Locate the cell with the specified text and output its (x, y) center coordinate. 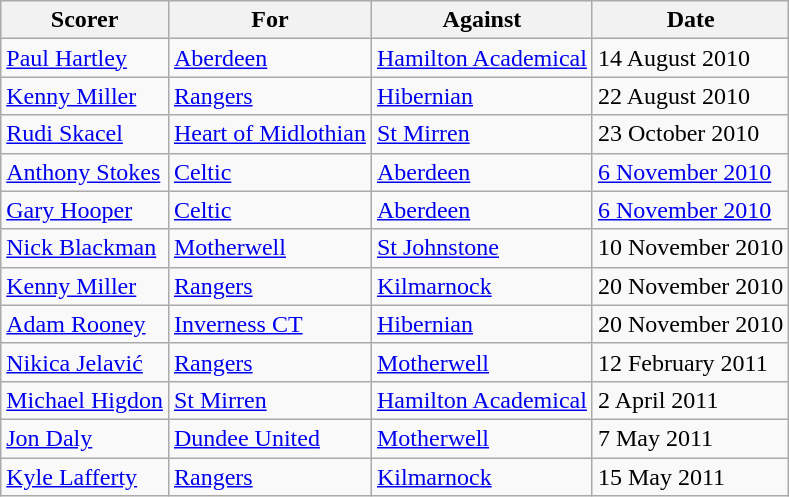
For (270, 20)
Inverness CT (270, 324)
22 August 2010 (690, 96)
Rudi Skacel (85, 134)
7 May 2011 (690, 438)
12 February 2011 (690, 362)
Michael Higdon (85, 400)
15 May 2011 (690, 477)
23 October 2010 (690, 134)
Against (482, 20)
Adam Rooney (85, 324)
Nikica Jelavić (85, 362)
Scorer (85, 20)
10 November 2010 (690, 248)
Kyle Lafferty (85, 477)
Heart of Midlothian (270, 134)
St Johnstone (482, 248)
Anthony Stokes (85, 172)
14 August 2010 (690, 58)
Gary Hooper (85, 210)
Dundee United (270, 438)
Nick Blackman (85, 248)
Date (690, 20)
2 April 2011 (690, 400)
Paul Hartley (85, 58)
Jon Daly (85, 438)
